Find where the given text appears and provide that cell's center as (X, Y) coordinate. 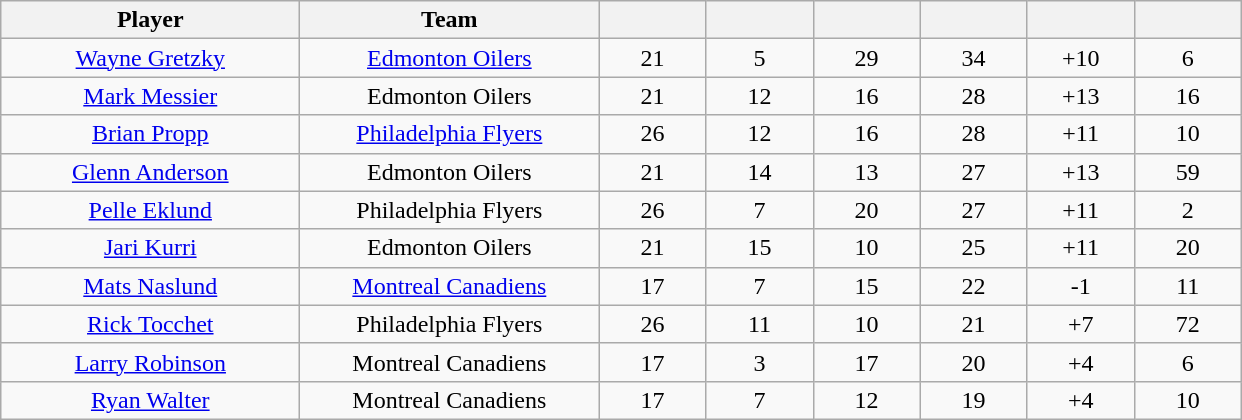
25 (974, 248)
5 (760, 58)
Glenn Anderson (150, 172)
Brian Propp (150, 134)
Player (150, 20)
Ryan Walter (150, 400)
13 (866, 172)
Larry Robinson (150, 362)
+10 (1080, 58)
Rick Tocchet (150, 324)
Jari Kurri (150, 248)
29 (866, 58)
Mats Naslund (150, 286)
34 (974, 58)
Pelle Eklund (150, 210)
Mark Messier (150, 96)
22 (974, 286)
-1 (1080, 286)
3 (760, 362)
19 (974, 400)
72 (1188, 324)
59 (1188, 172)
Team (450, 20)
+7 (1080, 324)
2 (1188, 210)
14 (760, 172)
Wayne Gretzky (150, 58)
